Find where the given text appears and provide that cell's center as [x, y] coordinate. 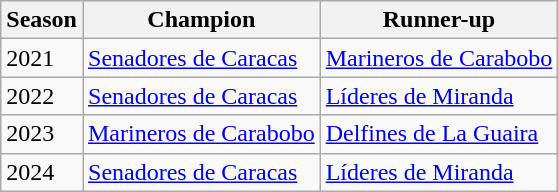
Runner-up [439, 20]
2022 [42, 96]
2024 [42, 172]
Champion [201, 20]
2023 [42, 134]
Delfines de La Guaira [439, 134]
Season [42, 20]
2021 [42, 58]
